Scan for the cell matching the given text and deliver its (X, Y) coordinate at center. 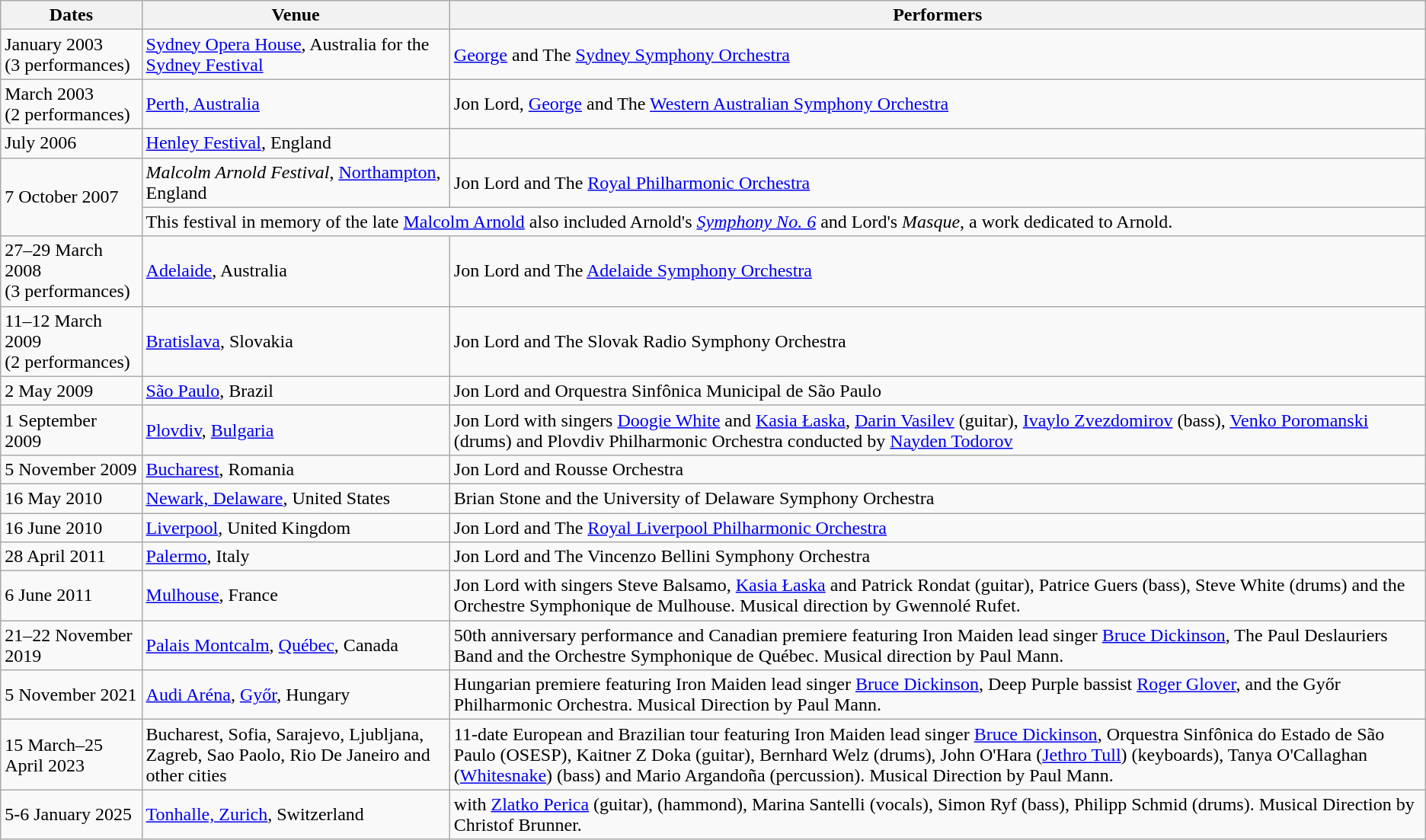
5-6 January 2025 (72, 815)
Jon Lord and The Vincenzo Bellini Symphony Orchestra (937, 557)
Jon Lord and The Royal Philharmonic Orchestra (937, 183)
George and The Sydney Symphony Orchestra (937, 55)
1 September 2009 (72, 430)
January 2003(3 performances) (72, 55)
Performers (937, 15)
27–29 March 2008(3 performances) (72, 271)
Jon Lord and Orquestra Sinfônica Municipal de São Paulo (937, 391)
Venue (296, 15)
11–12 March 2009(2 performances) (72, 341)
7 October 2007 (72, 196)
Brian Stone and the University of Delaware Symphony Orchestra (937, 498)
July 2006 (72, 143)
Bucharest, Sofia, Sarajevo, Ljubljana, Zagreb, Sao Paolo, Rio De Janeiro and other cities (296, 755)
São Paulo, Brazil (296, 391)
Palais Montcalm, Québec, Canada (296, 646)
Plovdiv, Bulgaria (296, 430)
Perth, Australia (296, 104)
Palermo, Italy (296, 557)
March 2003(2 performances) (72, 104)
This festival in memory of the late Malcolm Arnold also included Arnold's Symphony No. 6 and Lord's Masque, a work dedicated to Arnold. (783, 222)
Malcolm Arnold Festival, Northampton, England (296, 183)
Jon Lord and The Slovak Radio Symphony Orchestra (937, 341)
Adelaide, Australia (296, 271)
15 March–25 April 2023 (72, 755)
16 May 2010 (72, 498)
Mulhouse, France (296, 596)
Jon Lord and The Royal Liverpool Philharmonic Orchestra (937, 528)
Jon Lord and Rousse Orchestra (937, 469)
Henley Festival, England (296, 143)
5 November 2021 (72, 695)
Bratislava, Slovakia (296, 341)
2 May 2009 (72, 391)
Jon Lord, George and The Western Australian Symphony Orchestra (937, 104)
with Zlatko Perica (guitar), (hammond), Marina Santelli (vocals), Simon Ryf (bass), Philipp Schmid (drums). Musical Direction by Christof Brunner. (937, 815)
16 June 2010 (72, 528)
Newark, Delaware, United States (296, 498)
5 November 2009 (72, 469)
28 April 2011 (72, 557)
6 June 2011 (72, 596)
Jon Lord and The Adelaide Symphony Orchestra (937, 271)
21–22 November 2019 (72, 646)
Liverpool, United Kingdom (296, 528)
Sydney Opera House, Australia for the Sydney Festival (296, 55)
Bucharest, Romania (296, 469)
Audi Aréna, Győr, Hungary (296, 695)
Tonhalle, Zurich, Switzerland (296, 815)
Dates (72, 15)
